Scan for the cell matching the given text and deliver its (x, y) coordinate at center. 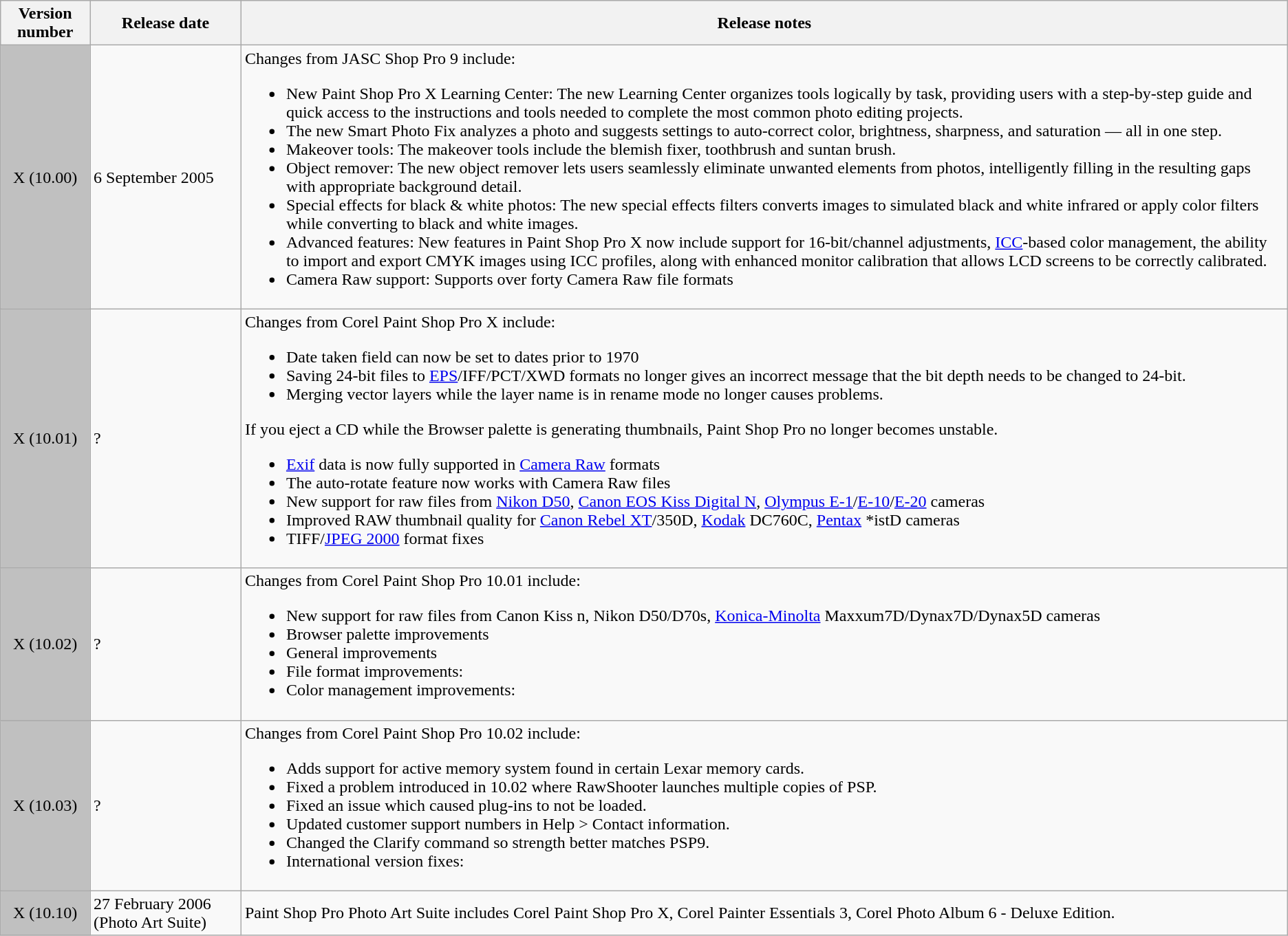
6 September 2005 (166, 177)
X (10.10) (45, 913)
Paint Shop Pro Photo Art Suite includes Corel Paint Shop Pro X, Corel Painter Essentials 3, Corel Photo Album 6 - Deluxe Edition. (764, 913)
X (10.02) (45, 644)
X (10.03) (45, 805)
X (10.00) (45, 177)
Version number (45, 23)
27 February 2006 (Photo Art Suite) (166, 913)
X (10.01) (45, 439)
Release notes (764, 23)
Release date (166, 23)
